Identify which cell holds the provided text, then report its [X, Y] central coordinate. 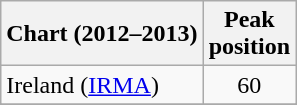
60 [249, 85]
Ireland (IRMA) [102, 85]
Chart (2012–2013) [102, 34]
Peakposition [249, 34]
